Provide the [x, y] coordinate of the cell's center where the given text is located.  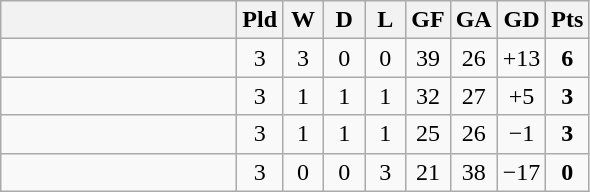
25 [428, 134]
−1 [522, 134]
39 [428, 58]
38 [474, 172]
6 [568, 58]
−17 [522, 172]
21 [428, 172]
L [386, 20]
Pld [260, 20]
W [304, 20]
32 [428, 96]
D [344, 20]
GF [428, 20]
GD [522, 20]
+5 [522, 96]
+13 [522, 58]
27 [474, 96]
GA [474, 20]
Pts [568, 20]
